Return the (x, y) coordinate for the center point of the cell that contains the specified text.  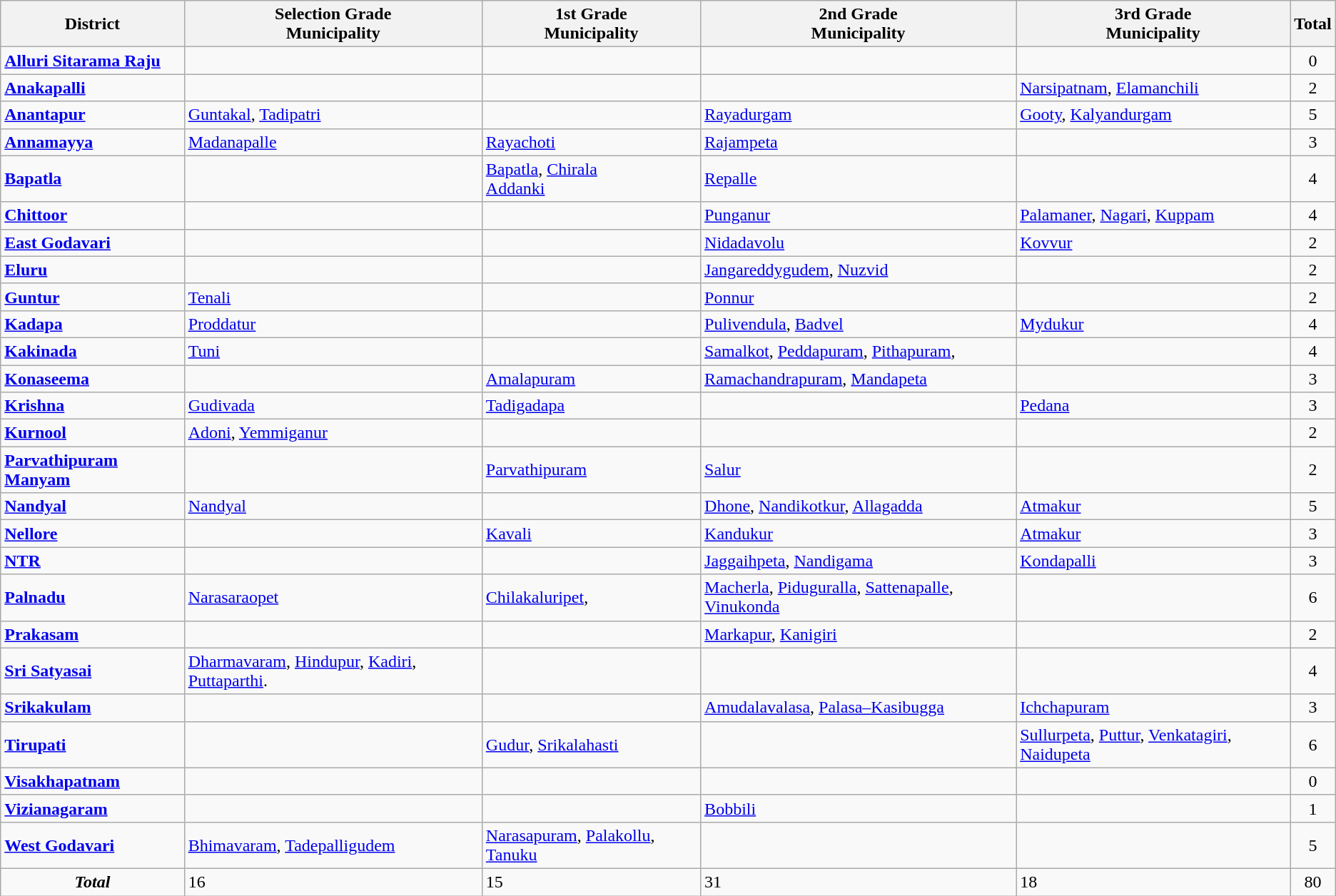
Guntur (93, 297)
15 (591, 882)
Nellore (93, 534)
Anantapur (93, 115)
18 (1153, 882)
Rayadurgam (859, 115)
Kakinada (93, 351)
Nidadavolu (859, 243)
Amudalavalasa, Palasa–Kasibugga (859, 708)
Markapur, Kanigiri (859, 634)
Parvathipuram Manyam (93, 469)
Bapatla, ChiralaAddanki (591, 178)
Pedana (1153, 406)
Selection GradeMunicipality (333, 24)
1 (1313, 808)
District (93, 24)
Eluru (93, 270)
Gooty, Kalyandurgam (1153, 115)
Jaggaihpeta, Nandigama (859, 561)
Anakapalli (93, 88)
Kavali (591, 534)
Rajampeta (859, 142)
31 (859, 882)
Salur (859, 469)
3rd GradeMunicipality (1153, 24)
Tirupati (93, 745)
East Godavari (93, 243)
Repalle (859, 178)
Dharmavaram, Hindupur, Kadiri, Puttaparthi. (333, 671)
Gudivada (333, 406)
Kurnool (93, 433)
Chilakaluripet, (591, 598)
West Godavari (93, 845)
Parvathipuram (591, 469)
Pulivendula, Badvel (859, 324)
Amalapuram (591, 379)
Narsipatnam, Elamanchili (1153, 88)
Tenali (333, 297)
Kadapa (93, 324)
Samalkot, Peddapuram, Pithapuram, (859, 351)
Narasaraopet (333, 598)
Adoni, Yemmiganur (333, 433)
Jangareddygudem, Nuzvid (859, 270)
Proddatur (333, 324)
Alluri Sitarama Raju (93, 61)
Narasapuram, Palakollu, Tanuku (591, 845)
Sullurpeta, Puttur, Venkatagiri, Naidupeta (1153, 745)
Punganur (859, 215)
1st GradeMunicipality (591, 24)
Tadigadapa (591, 406)
Madanapalle (333, 142)
16 (333, 882)
2nd GradeMunicipality (859, 24)
Krishna (93, 406)
Gudur, Srikalahasti (591, 745)
Konaseema (93, 379)
Ramachandrapuram, Mandapeta (859, 379)
Prakasam (93, 634)
Srikakulam (93, 708)
NTR (93, 561)
Vizianagaram (93, 808)
Macherla, Piduguralla, Sattenapalle, Vinukonda (859, 598)
Mydukur (1153, 324)
Bapatla (93, 178)
Kondapalli (1153, 561)
Annamayya (93, 142)
Palamaner, Nagari, Kuppam (1153, 215)
Rayachoti (591, 142)
Chittoor (93, 215)
Guntakal, Tadipatri (333, 115)
Visakhapatnam (93, 781)
80 (1313, 882)
Palnadu (93, 598)
Kandukur (859, 534)
Kovvur (1153, 243)
Ponnur (859, 297)
Dhone, Nandikotkur, Allagadda (859, 506)
Ichchapuram (1153, 708)
Sri Satyasai (93, 671)
Tuni (333, 351)
Bobbili (859, 808)
Bhimavaram, Tadepalligudem (333, 845)
